For the text-containing cell, return its midpoint in [X, Y] coordinate format. 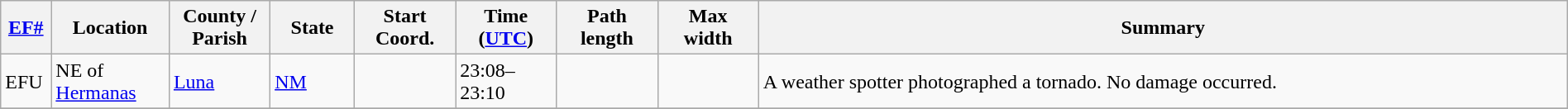
County / Parish [219, 28]
State [313, 28]
23:08–23:10 [506, 81]
Summary [1163, 28]
Luna [219, 81]
Path length [607, 28]
NM [313, 81]
Start Coord. [404, 28]
Max width [708, 28]
EF# [26, 28]
NE of Hermanas [111, 81]
Location [111, 28]
EFU [26, 81]
A weather spotter photographed a tornado. No damage occurred. [1163, 81]
Time (UTC) [506, 28]
